For the text-containing cell, return its midpoint in [X, Y] coordinate format. 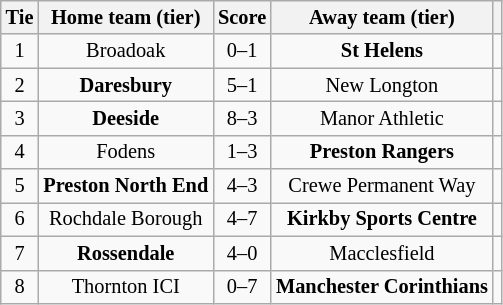
2 [20, 85]
Preston Rangers [382, 152]
4–0 [242, 253]
Kirkby Sports Centre [382, 219]
5 [20, 186]
Rossendale [126, 253]
7 [20, 253]
Broadoak [126, 51]
5–1 [242, 85]
New Longton [382, 85]
Manchester Corinthians [382, 287]
Deeside [126, 118]
Manor Athletic [382, 118]
St Helens [382, 51]
1 [20, 51]
0–7 [242, 287]
4 [20, 152]
0–1 [242, 51]
Thornton ICI [126, 287]
3 [20, 118]
4–7 [242, 219]
Rochdale Borough [126, 219]
Preston North End [126, 186]
Macclesfield [382, 253]
Tie [20, 17]
8 [20, 287]
Score [242, 17]
1–3 [242, 152]
Crewe Permanent Way [382, 186]
4–3 [242, 186]
Away team (tier) [382, 17]
Home team (tier) [126, 17]
Daresbury [126, 85]
6 [20, 219]
Fodens [126, 152]
8–3 [242, 118]
